Scan for the cell matching the given text and deliver its [X, Y] coordinate at center. 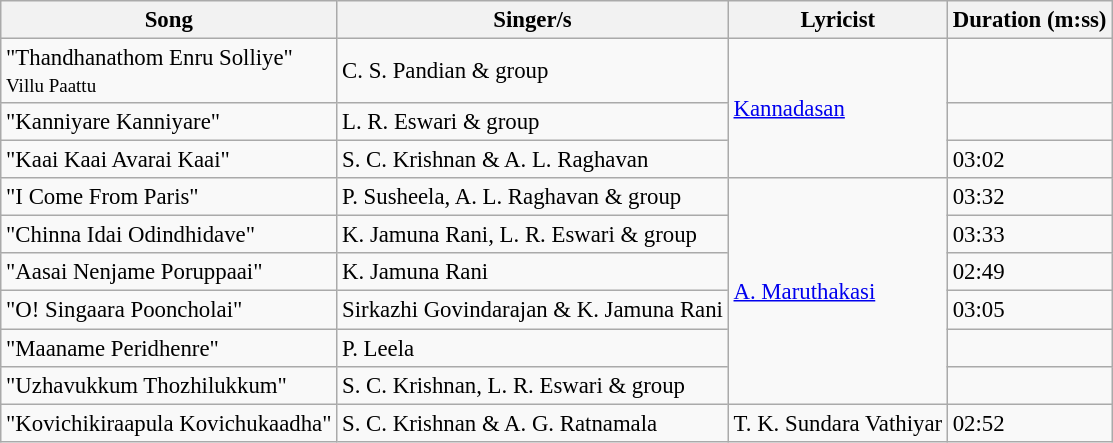
02:52 [1029, 423]
C. S. Pandian & group [532, 72]
Duration (m:ss) [1029, 20]
P. Susheela, A. L. Raghavan & group [532, 197]
"Chinna Idai Odindhidave" [169, 235]
Singer/s [532, 20]
03:33 [1029, 235]
L. R. Eswari & group [532, 122]
Lyricist [838, 20]
T. K. Sundara Vathiyar [838, 423]
"Kaai Kaai Avarai Kaai" [169, 160]
"Uzhavukkum Thozhilukkum" [169, 385]
03:05 [1029, 310]
K. Jamuna Rani, L. R. Eswari & group [532, 235]
K. Jamuna Rani [532, 273]
Song [169, 20]
"I Come From Paris" [169, 197]
"Maaname Peridhenre" [169, 348]
02:49 [1029, 273]
"Thandhanathom Enru Solliye"Villu Paattu [169, 72]
P. Leela [532, 348]
S. C. Krishnan, L. R. Eswari & group [532, 385]
"Kanniyare Kanniyare" [169, 122]
S. C. Krishnan & A. G. Ratnamala [532, 423]
A. Maruthakasi [838, 291]
03:32 [1029, 197]
S. C. Krishnan & A. L. Raghavan [532, 160]
Kannadasan [838, 109]
03:02 [1029, 160]
"Kovichikiraapula Kovichukaadha" [169, 423]
Sirkazhi Govindarajan & K. Jamuna Rani [532, 310]
"O! Singaara Pooncholai" [169, 310]
"Aasai Nenjame Poruppaai" [169, 273]
